Scan for the cell matching the given text and deliver its [x, y] coordinate at center. 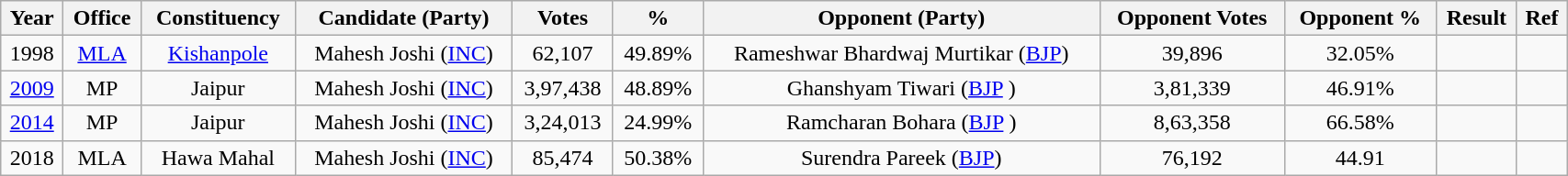
Ref [1541, 18]
1998 [32, 53]
39,896 [1192, 53]
Result [1476, 18]
Candidate (Party) [404, 18]
85,474 [562, 158]
66.58% [1359, 123]
3,24,013 [562, 123]
Opponent Votes [1192, 18]
Opponent % [1359, 18]
24.99% [658, 123]
Surendra Pareek (BJP) [901, 158]
Ghanshyam Tiwari (BJP ) [901, 88]
49.89% [658, 53]
76,192 [1192, 158]
Kishanpole [218, 53]
2014 [32, 123]
Opponent (Party) [901, 18]
Office [103, 18]
3,81,339 [1192, 88]
Rameshwar Bhardwaj Murtikar (BJP) [901, 53]
2009 [32, 88]
46.91% [1359, 88]
Year [32, 18]
2018 [32, 158]
Hawa Mahal [218, 158]
% [658, 18]
8,63,358 [1192, 123]
50.38% [658, 158]
48.89% [658, 88]
Ramcharan Bohara (BJP ) [901, 123]
62,107 [562, 53]
Votes [562, 18]
32.05% [1359, 53]
Constituency [218, 18]
3,97,438 [562, 88]
44.91 [1359, 158]
